Output the [x, y] coordinate of the center of the cell containing the given text.  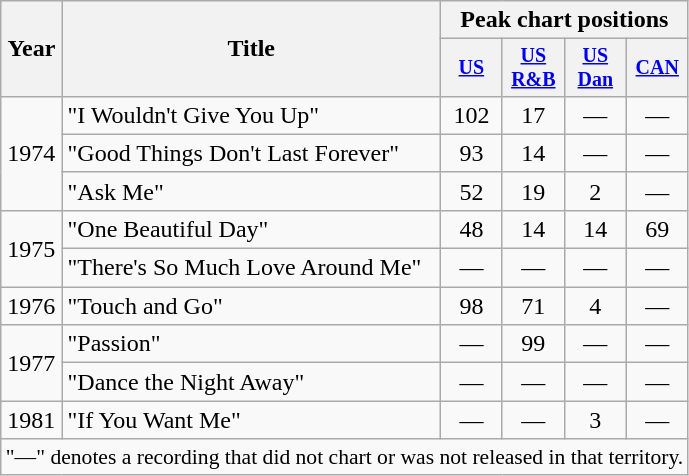
17 [533, 115]
USR&B [533, 68]
1975 [32, 248]
US [471, 68]
1976 [32, 306]
48 [471, 229]
99 [533, 344]
2 [595, 191]
"Passion" [251, 344]
71 [533, 306]
69 [657, 229]
"Ask Me" [251, 191]
"—" denotes a recording that did not chart or was not released in that territory. [345, 457]
"One Beautiful Day" [251, 229]
"I Wouldn't Give You Up" [251, 115]
102 [471, 115]
52 [471, 191]
"Touch and Go" [251, 306]
1977 [32, 363]
3 [595, 420]
Year [32, 49]
1974 [32, 153]
Title [251, 49]
98 [471, 306]
"Good Things Don't Last Forever" [251, 153]
4 [595, 306]
USDan [595, 68]
19 [533, 191]
"There's So Much Love Around Me" [251, 268]
Peak chart positions [564, 20]
CAN [657, 68]
"If You Want Me" [251, 420]
93 [471, 153]
1981 [32, 420]
"Dance the Night Away" [251, 382]
